Scan for the cell matching the given text and deliver its [X, Y] coordinate at center. 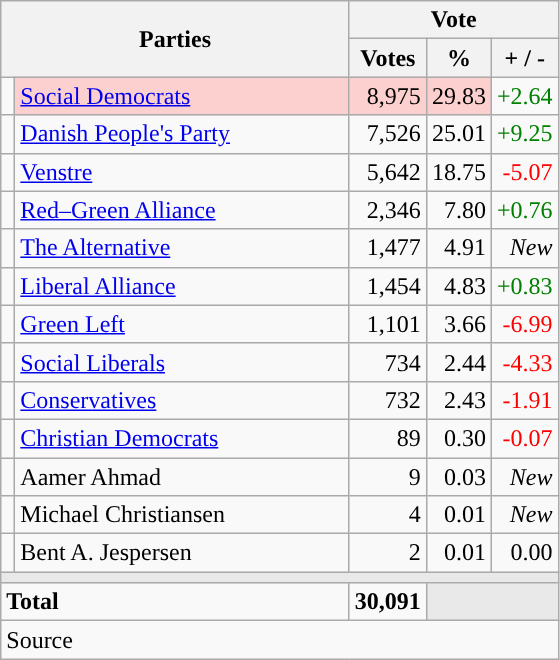
0.03 [458, 477]
Venstre [182, 172]
1,477 [388, 248]
-6.99 [524, 324]
2 [388, 553]
89 [388, 438]
Social Liberals [182, 362]
Liberal Alliance [182, 286]
7,526 [388, 134]
2,346 [388, 210]
30,091 [388, 602]
0.30 [458, 438]
+0.83 [524, 286]
Aamer Ahmad [182, 477]
% [458, 58]
Conservatives [182, 400]
0.00 [524, 553]
25.01 [458, 134]
-1.91 [524, 400]
-5.07 [524, 172]
+9.25 [524, 134]
18.75 [458, 172]
-4.33 [524, 362]
1,101 [388, 324]
Green Left [182, 324]
Bent A. Jespersen [182, 553]
Christian Democrats [182, 438]
1,454 [388, 286]
29.83 [458, 96]
-0.07 [524, 438]
2.44 [458, 362]
5,642 [388, 172]
Danish People's Party [182, 134]
Parties [176, 39]
734 [388, 362]
8,975 [388, 96]
4.83 [458, 286]
The Alternative [182, 248]
Red–Green Alliance [182, 210]
Total [176, 602]
Social Democrats [182, 96]
7.80 [458, 210]
9 [388, 477]
Michael Christiansen [182, 515]
732 [388, 400]
4 [388, 515]
3.66 [458, 324]
+2.64 [524, 96]
4.91 [458, 248]
+0.76 [524, 210]
+ / - [524, 58]
Source [280, 640]
Votes [388, 58]
Vote [454, 20]
2.43 [458, 400]
